Pinpoint the cell where the given text exists, returning its (X, Y) midpoint coordinate. 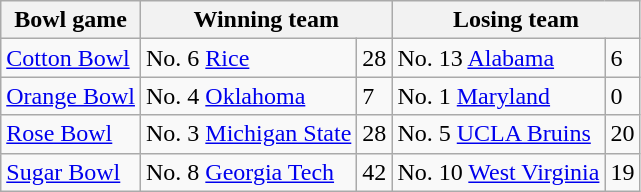
42 (374, 172)
No. 6 Rice (248, 58)
No. 1 Maryland (498, 96)
Cotton Bowl (71, 58)
6 (622, 58)
No. 8 Georgia Tech (248, 172)
0 (622, 96)
Orange Bowl (71, 96)
No. 10 West Virginia (498, 172)
Bowl game (71, 20)
19 (622, 172)
No. 13 Alabama (498, 58)
Losing team (516, 20)
No. 5 UCLA Bruins (498, 134)
20 (622, 134)
Winning team (266, 20)
Rose Bowl (71, 134)
7 (374, 96)
No. 4 Oklahoma (248, 96)
Sugar Bowl (71, 172)
No. 3 Michigan State (248, 134)
